Pinpoint the cell where the given text exists, returning its [x, y] midpoint coordinate. 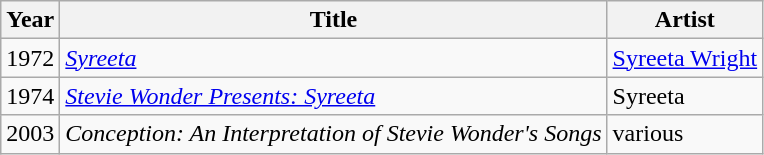
Syreeta Wright [685, 58]
Stevie Wonder Presents: Syreeta [334, 96]
2003 [30, 134]
Title [334, 20]
Artist [685, 20]
Conception: An Interpretation of Stevie Wonder's Songs [334, 134]
1972 [30, 58]
Year [30, 20]
various [685, 134]
1974 [30, 96]
